Capture the cell that displays the provided text and extract its (X, Y) central coordinate. 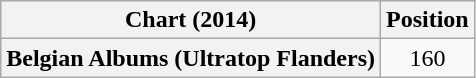
Position (428, 20)
Belgian Albums (Ultratop Flanders) (191, 58)
Chart (2014) (191, 20)
160 (428, 58)
